Return the (X, Y) coordinate for the center point of the cell that contains the specified text.  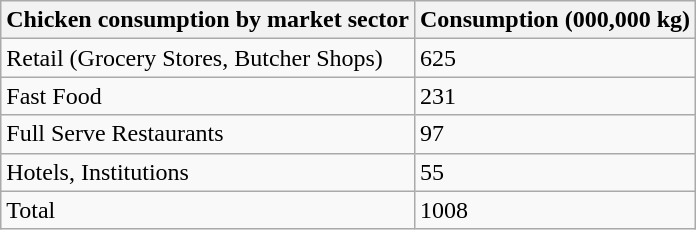
55 (554, 172)
Retail (Grocery Stores, Butcher Shops) (208, 58)
625 (554, 58)
231 (554, 96)
Chicken consumption by market sector (208, 20)
97 (554, 134)
Hotels, Institutions (208, 172)
Total (208, 210)
Consumption (000,000 kg) (554, 20)
1008 (554, 210)
Full Serve Restaurants (208, 134)
Fast Food (208, 96)
